Scan for the cell matching the given text and deliver its (x, y) coordinate at center. 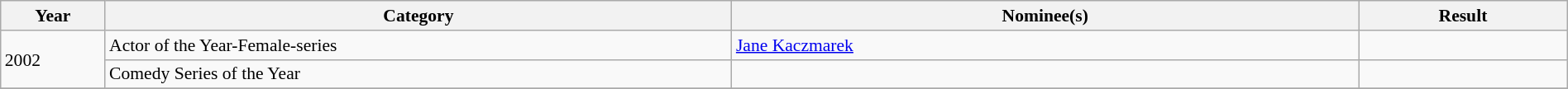
Year (53, 16)
2002 (53, 59)
Actor of the Year-Female-series (418, 45)
Nominee(s) (1045, 16)
Jane Kaczmarek (1045, 45)
Result (1464, 16)
Comedy Series of the Year (418, 74)
Category (418, 16)
